Return the [X, Y] coordinate for the center point of the cell that contains the specified text.  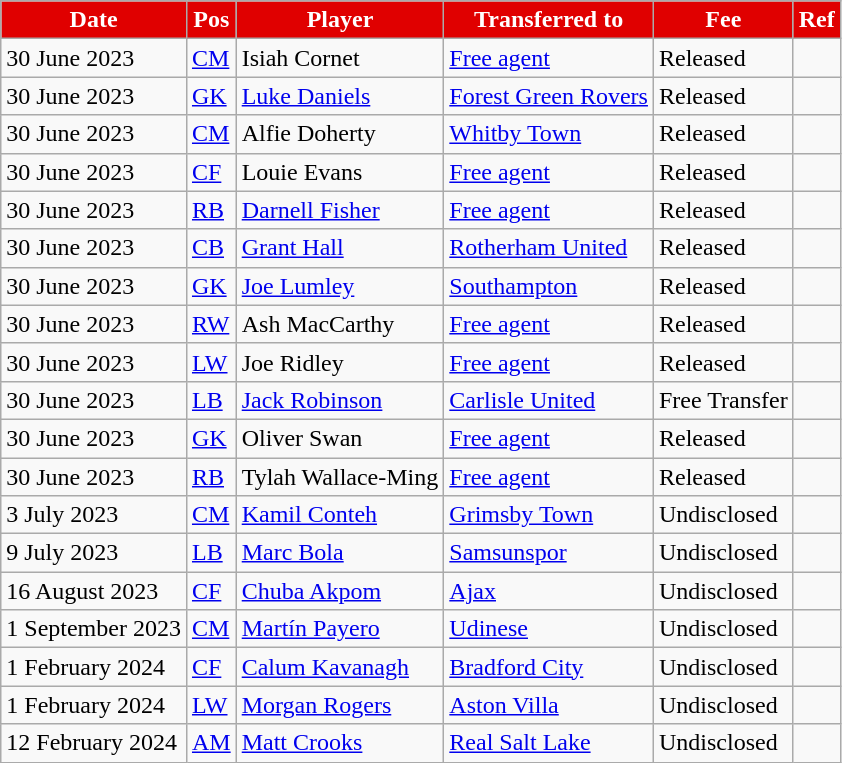
Carlisle United [549, 400]
Alfie Doherty [340, 134]
Joe Lumley [340, 286]
Forest Green Rovers [549, 96]
3 July 2023 [94, 515]
Darnell Fisher [340, 210]
Pos [211, 20]
Transferred to [549, 20]
Calum Kavanagh [340, 667]
AM [211, 743]
Aston Villa [549, 705]
Fee [723, 20]
12 February 2024 [94, 743]
RW [211, 324]
Marc Bola [340, 553]
Ash MacCarthy [340, 324]
Samsunspor [549, 553]
Grant Hall [340, 248]
Tylah Wallace-Ming [340, 477]
16 August 2023 [94, 591]
Real Salt Lake [549, 743]
Southampton [549, 286]
Luke Daniels [340, 96]
Isiah Cornet [340, 58]
Udinese [549, 629]
Whitby Town [549, 134]
1 September 2023 [94, 629]
Martín Payero [340, 629]
Free Transfer [723, 400]
CB [211, 248]
Louie Evans [340, 172]
Jack Robinson [340, 400]
Ref [816, 20]
Ajax [549, 591]
Grimsby Town [549, 515]
Player [340, 20]
Joe Ridley [340, 362]
Rotherham United [549, 248]
Bradford City [549, 667]
Kamil Conteh [340, 515]
Date [94, 20]
Matt Crooks [340, 743]
Chuba Akpom [340, 591]
9 July 2023 [94, 553]
Morgan Rogers [340, 705]
Oliver Swan [340, 438]
